Pinpoint the cell where the given text exists, returning its (X, Y) midpoint coordinate. 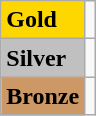
Bronze (43, 96)
Silver (43, 58)
Gold (43, 20)
